Locate the cell with the specified text and output its (X, Y) center coordinate. 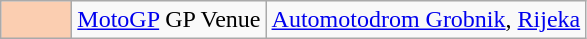
Automotodrom Grobnik, Rijeka (426, 20)
MotoGP GP Venue (169, 20)
